Detect which cell encompasses the target text, then output its [x, y] center coordinate. 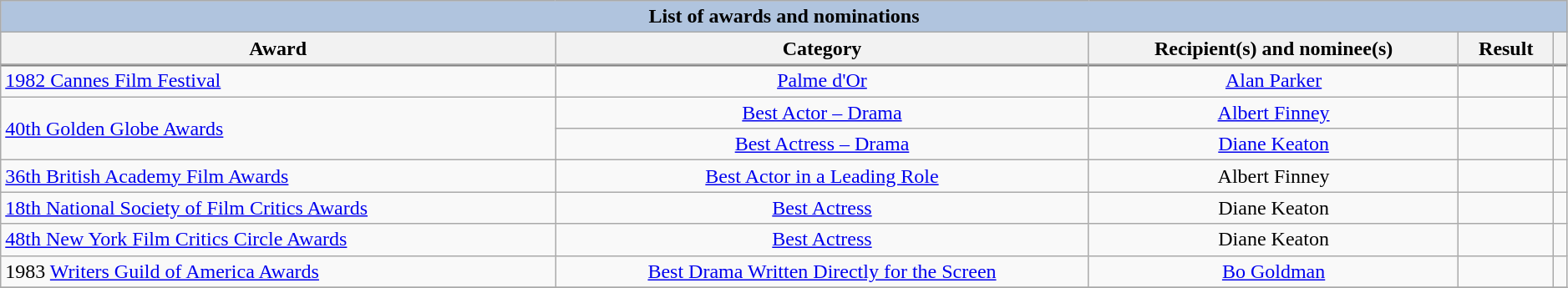
36th British Academy Film Awards [278, 176]
Recipient(s) and nominee(s) [1273, 48]
1983 Writers Guild of America Awards [278, 271]
Award [278, 48]
Palme d'Or [822, 81]
Best Actress – Drama [822, 144]
40th Golden Globe Awards [278, 129]
18th National Society of Film Critics Awards [278, 208]
Best Drama Written Directly for the Screen [822, 271]
List of awards and nominations [784, 17]
Result [1506, 48]
Best Actor in a Leading Role [822, 176]
48th New York Film Critics Circle Awards [278, 240]
Alan Parker [1273, 81]
Bo Goldman [1273, 271]
Category [822, 48]
Best Actor – Drama [822, 113]
1982 Cannes Film Festival [278, 81]
